Provide the (x, y) coordinate of the cell's center where the given text is located.  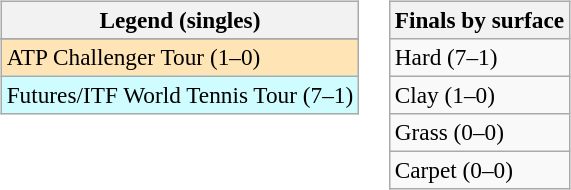
Clay (1–0) (479, 95)
Futures/ITF World Tennis Tour (7–1) (180, 95)
Hard (7–1) (479, 57)
Carpet (0–0) (479, 171)
ATP Challenger Tour (1–0) (180, 57)
Legend (singles) (180, 20)
Grass (0–0) (479, 133)
Finals by surface (479, 20)
